Search for the cell housing the specified text and yield its [X, Y] center coordinate. 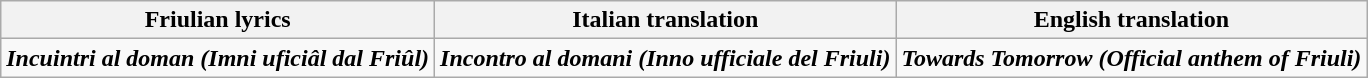
Incontro al domani (Inno ufficiale del Friuli) [666, 58]
Italian translation [666, 20]
English translation [1132, 20]
Friulian lyrics [218, 20]
Incuintri al doman (Imni uficiâl dal Friûl) [218, 58]
Towards Tomorrow (Official anthem of Friuli) [1132, 58]
